Return the (x, y) coordinate for the center point of the cell that contains the specified text.  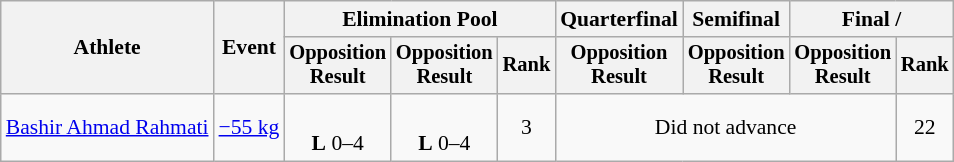
Final / (871, 19)
22 (925, 128)
Elimination Pool (420, 19)
Athlete (108, 48)
Bashir Ahmad Rahmati (108, 128)
Semifinal (736, 19)
Event (250, 48)
3 (527, 128)
−55 kg (250, 128)
Quarterfinal (619, 19)
Did not advance (726, 128)
